Return (X, Y) of the center of cell containing provided text 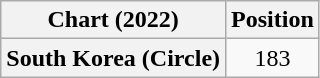
Chart (2022) (114, 20)
Position (273, 20)
183 (273, 58)
South Korea (Circle) (114, 58)
